Output the (x, y) coordinate of the center of the cell containing the given text.  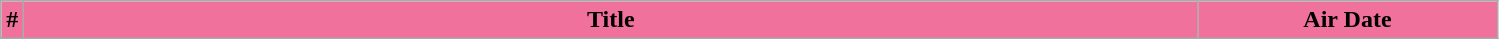
Title (611, 20)
# (12, 20)
Air Date (1348, 20)
